Capture the cell that displays the provided text and extract its (X, Y) central coordinate. 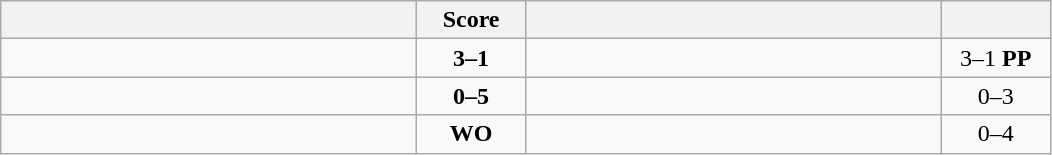
0–3 (996, 96)
WO (472, 134)
3–1 PP (996, 58)
0–4 (996, 134)
3–1 (472, 58)
0–5 (472, 96)
Score (472, 20)
